Pinpoint the cell where the given text exists, returning its (X, Y) midpoint coordinate. 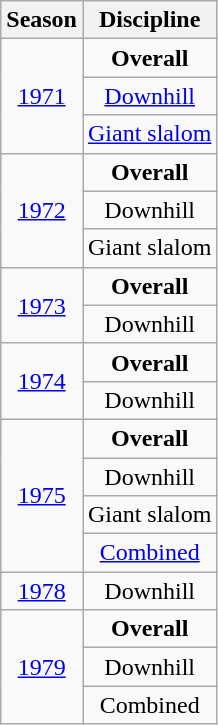
1974 (42, 381)
1972 (42, 210)
1973 (42, 305)
1979 (42, 667)
1978 (42, 591)
1975 (42, 495)
Season (42, 20)
Discipline (149, 20)
1971 (42, 96)
